Capture the cell that displays the provided text and extract its [x, y] central coordinate. 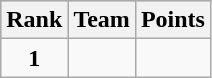
Points [172, 20]
Rank [34, 20]
Team [102, 20]
1 [34, 58]
